Provide the (X, Y) coordinate of the cell's center where the given text is located.  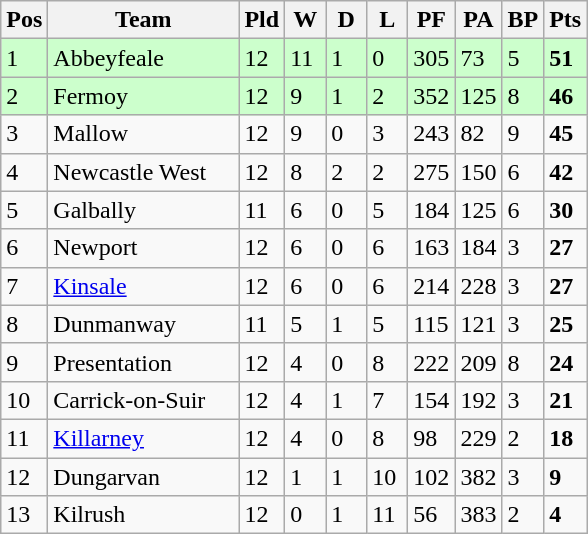
228 (478, 286)
275 (432, 172)
BP (523, 20)
82 (478, 134)
214 (432, 286)
Mallow (144, 134)
229 (478, 438)
L (388, 20)
98 (432, 438)
Presentation (144, 362)
Team (144, 20)
56 (432, 515)
Pts (566, 20)
Pos (24, 20)
154 (432, 400)
51 (566, 58)
D (346, 20)
45 (566, 134)
Newport (144, 248)
PA (478, 20)
Carrick-on-Suir (144, 400)
352 (432, 96)
121 (478, 324)
Galbally (144, 210)
24 (566, 362)
102 (432, 477)
Killarney (144, 438)
305 (432, 58)
Kilrush (144, 515)
13 (24, 515)
Pld (262, 20)
Kinsale (144, 286)
222 (432, 362)
150 (478, 172)
243 (432, 134)
Abbeyfeale (144, 58)
46 (566, 96)
383 (478, 515)
PF (432, 20)
42 (566, 172)
192 (478, 400)
73 (478, 58)
163 (432, 248)
Newcastle West (144, 172)
Dunmanway (144, 324)
Dungarvan (144, 477)
18 (566, 438)
115 (432, 324)
382 (478, 477)
209 (478, 362)
21 (566, 400)
25 (566, 324)
Fermoy (144, 96)
30 (566, 210)
W (306, 20)
